Locate the cell with the specified text and output its (X, Y) center coordinate. 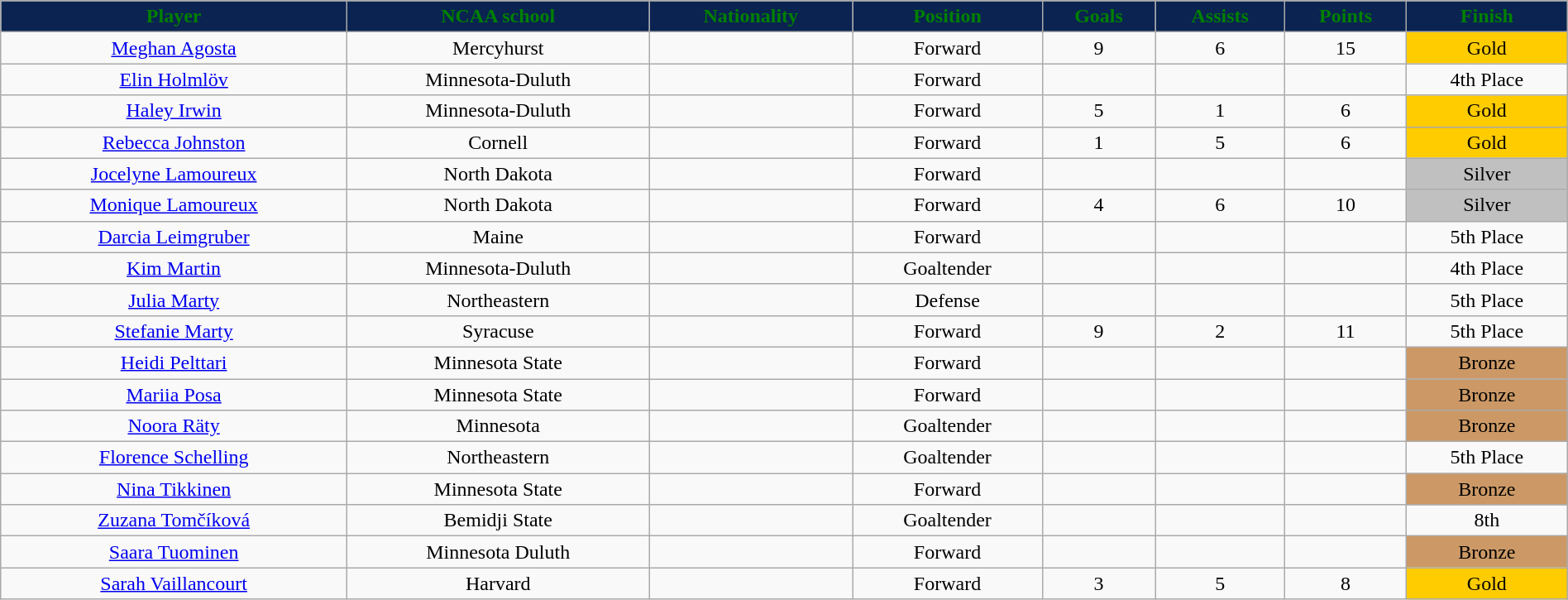
15 (1346, 48)
Elin Holmlöv (174, 79)
Florence Schelling (174, 458)
8th (1487, 521)
Defense (948, 300)
Minnesota (498, 426)
Darcia Leimgruber (174, 237)
Haley Irwin (174, 111)
Heidi Pelttari (174, 362)
Julia Marty (174, 300)
Meghan Agosta (174, 48)
2 (1221, 331)
Kim Martin (174, 268)
Assists (1221, 17)
Sarah Vaillancourt (174, 583)
Bemidji State (498, 521)
Zuzana Tomčíková (174, 521)
Saara Tuominen (174, 552)
Syracuse (498, 331)
Goals (1098, 17)
Stefanie Marty (174, 331)
Player (174, 17)
Minnesota Duluth (498, 552)
Nina Tikkinen (174, 489)
10 (1346, 205)
Finish (1487, 17)
Nationality (751, 17)
Position (948, 17)
Maine (498, 237)
Harvard (498, 583)
Points (1346, 17)
11 (1346, 331)
Cornell (498, 142)
3 (1098, 583)
Noora Räty (174, 426)
Jocelyne Lamoureux (174, 174)
Monique Lamoureux (174, 205)
Rebecca Johnston (174, 142)
NCAA school (498, 17)
Mercyhurst (498, 48)
8 (1346, 583)
Mariia Posa (174, 395)
4 (1098, 205)
